Locate the cell with the specified text and output its [X, Y] center coordinate. 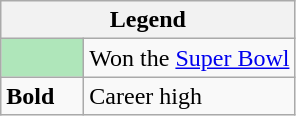
Career high [190, 96]
Legend [148, 20]
Won the Super Bowl [190, 58]
Bold [42, 96]
